Identify which cell holds the provided text, then report its [x, y] central coordinate. 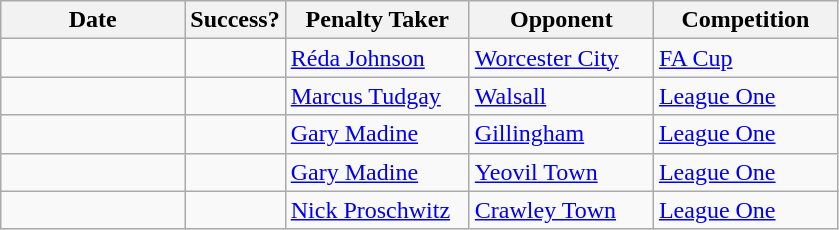
Réda Johnson [377, 58]
Nick Proschwitz [377, 210]
Success? [235, 20]
Yeovil Town [561, 172]
FA Cup [745, 58]
Gillingham [561, 134]
Opponent [561, 20]
Walsall [561, 96]
Competition [745, 20]
Penalty Taker [377, 20]
Date [93, 20]
Marcus Tudgay [377, 96]
Crawley Town [561, 210]
Worcester City [561, 58]
